Scan for the cell matching the given text and deliver its (x, y) coordinate at center. 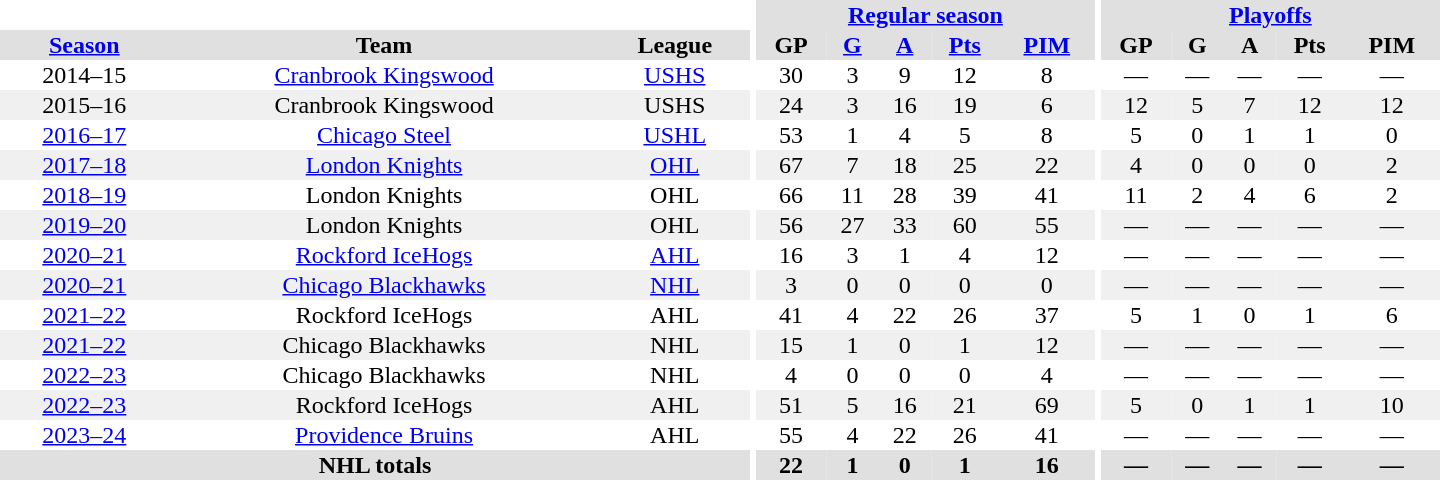
USHL (676, 135)
30 (791, 75)
2016–17 (84, 135)
25 (965, 165)
66 (791, 195)
2017–18 (84, 165)
56 (791, 225)
Team (384, 45)
27 (852, 225)
67 (791, 165)
Playoffs (1270, 15)
37 (1047, 315)
24 (791, 105)
Regular season (926, 15)
Providence Bruins (384, 435)
18 (905, 165)
Season (84, 45)
2019–20 (84, 225)
Chicago Steel (384, 135)
39 (965, 195)
69 (1047, 405)
2018–19 (84, 195)
15 (791, 345)
2015–16 (84, 105)
NHL totals (375, 465)
10 (1392, 405)
51 (791, 405)
League (676, 45)
33 (905, 225)
60 (965, 225)
53 (791, 135)
21 (965, 405)
2014–15 (84, 75)
19 (965, 105)
28 (905, 195)
9 (905, 75)
2023–24 (84, 435)
